Return [X, Y] of the center of cell containing provided text 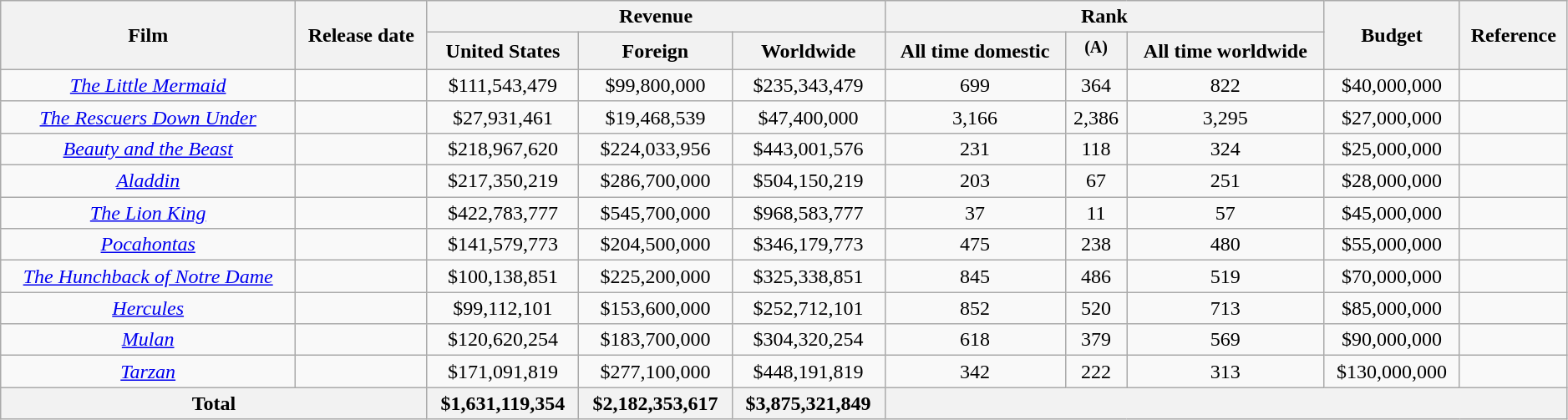
$90,000,000 [1392, 340]
203 [975, 181]
342 [975, 372]
$120,620,254 [503, 340]
$111,543,479 [503, 85]
Total [214, 403]
$443,001,576 [809, 149]
$55,000,000 [1392, 245]
475 [975, 245]
$27,931,461 [503, 117]
$224,033,956 [655, 149]
Hercules [149, 308]
379 [1096, 340]
$346,179,773 [809, 245]
$99,800,000 [655, 85]
$1,631,119,354 [503, 403]
$968,583,777 [809, 213]
$504,150,219 [809, 181]
251 [1225, 181]
324 [1225, 149]
All time worldwide [1225, 52]
$225,200,000 [655, 276]
2,386 [1096, 117]
$70,000,000 [1392, 276]
$141,579,773 [503, 245]
Reference [1514, 35]
Mulan [149, 340]
Aladdin [149, 181]
Film [149, 35]
Pocahontas [149, 245]
$153,600,000 [655, 308]
All time domestic [975, 52]
$47,400,000 [809, 117]
822 [1225, 85]
$19,468,539 [655, 117]
$545,700,000 [655, 213]
Budget [1392, 35]
3,295 [1225, 117]
618 [975, 340]
713 [1225, 308]
(A) [1096, 52]
520 [1096, 308]
$218,967,620 [503, 149]
$100,138,851 [503, 276]
The Little Mermaid [149, 85]
Release date [361, 35]
The Lion King [149, 213]
$422,783,777 [503, 213]
11 [1096, 213]
$3,875,321,849 [809, 403]
$286,700,000 [655, 181]
Worldwide [809, 52]
231 [975, 149]
$130,000,000 [1392, 372]
238 [1096, 245]
852 [975, 308]
57 [1225, 213]
$235,343,479 [809, 85]
569 [1225, 340]
$325,338,851 [809, 276]
519 [1225, 276]
Foreign [655, 52]
$204,500,000 [655, 245]
845 [975, 276]
313 [1225, 372]
$448,191,819 [809, 372]
222 [1096, 372]
The Hunchback of Notre Dame [149, 276]
$171,091,819 [503, 372]
$2,182,353,617 [655, 403]
364 [1096, 85]
$252,712,101 [809, 308]
$217,350,219 [503, 181]
699 [975, 85]
480 [1225, 245]
$85,000,000 [1392, 308]
486 [1096, 276]
67 [1096, 181]
$304,320,254 [809, 340]
$28,000,000 [1392, 181]
United States [503, 52]
3,166 [975, 117]
Tarzan [149, 372]
The Rescuers Down Under [149, 117]
$45,000,000 [1392, 213]
37 [975, 213]
$40,000,000 [1392, 85]
$27,000,000 [1392, 117]
Rank [1104, 17]
Beauty and the Beast [149, 149]
$183,700,000 [655, 340]
$277,100,000 [655, 372]
118 [1096, 149]
Revenue [656, 17]
$25,000,000 [1392, 149]
$99,112,101 [503, 308]
